Locate the cell with the specified text and output its [X, Y] center coordinate. 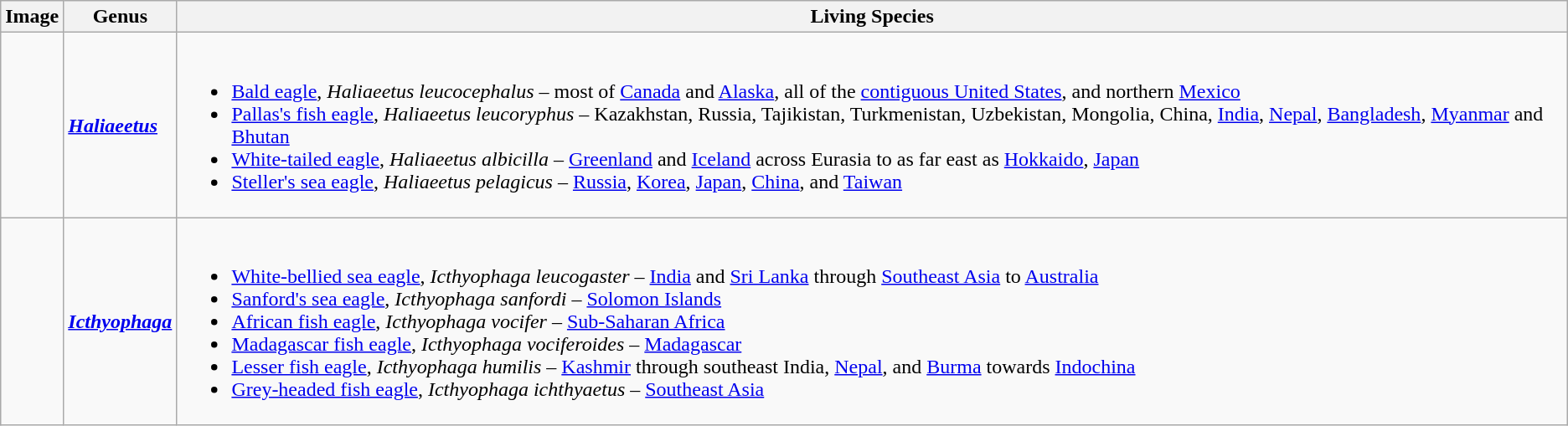
Image [32, 17]
Haliaeetus [121, 126]
Icthyophaga [121, 321]
Genus [121, 17]
Living Species [872, 17]
